Scan for the cell matching the given text and deliver its (X, Y) coordinate at center. 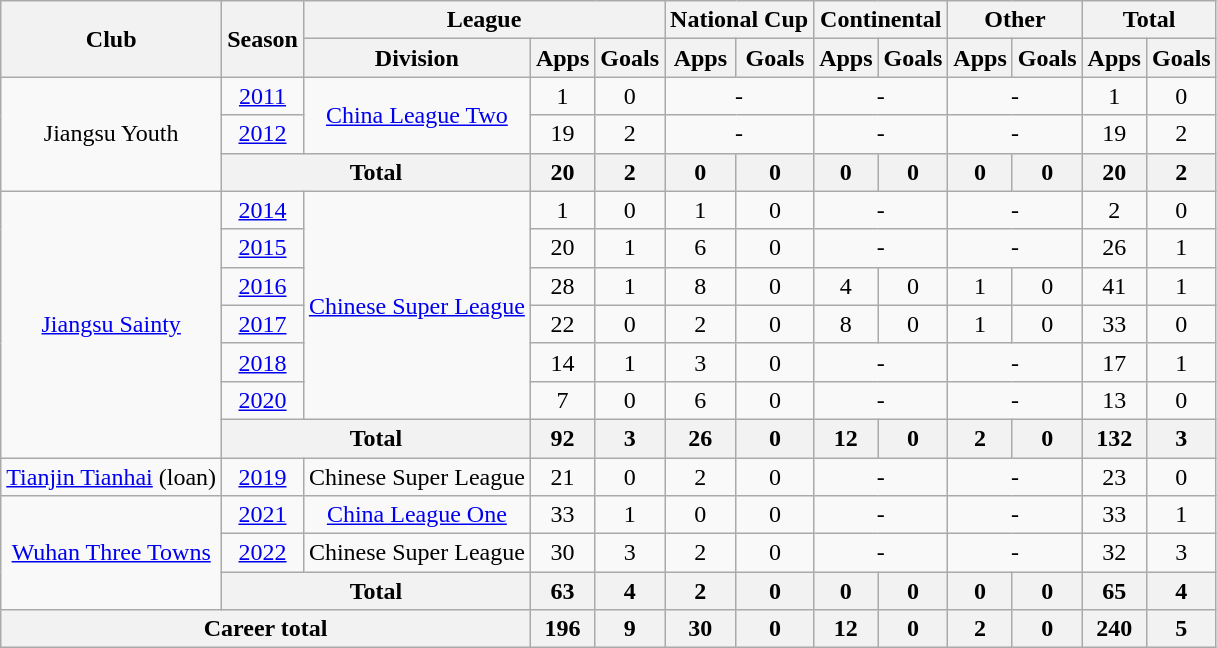
22 (562, 324)
Other (1015, 20)
7 (562, 400)
Wuhan Three Towns (112, 553)
14 (562, 362)
41 (1114, 286)
National Cup (740, 20)
2011 (263, 96)
Career total (266, 629)
5 (1181, 629)
2022 (263, 553)
2021 (263, 515)
China League One (416, 515)
2012 (263, 134)
21 (562, 477)
Jiangsu Youth (112, 134)
63 (562, 591)
2019 (263, 477)
9 (630, 629)
2018 (263, 362)
32 (1114, 553)
Club (112, 39)
2017 (263, 324)
Jiangsu Sainty (112, 324)
132 (1114, 438)
Division (416, 58)
65 (1114, 591)
13 (1114, 400)
240 (1114, 629)
China League Two (416, 115)
Continental (881, 20)
2015 (263, 248)
196 (562, 629)
League (484, 20)
2016 (263, 286)
2014 (263, 210)
17 (1114, 362)
Tianjin Tianhai (loan) (112, 477)
Season (263, 39)
23 (1114, 477)
28 (562, 286)
2020 (263, 400)
92 (562, 438)
